Capture the cell that displays the provided text and extract its [x, y] central coordinate. 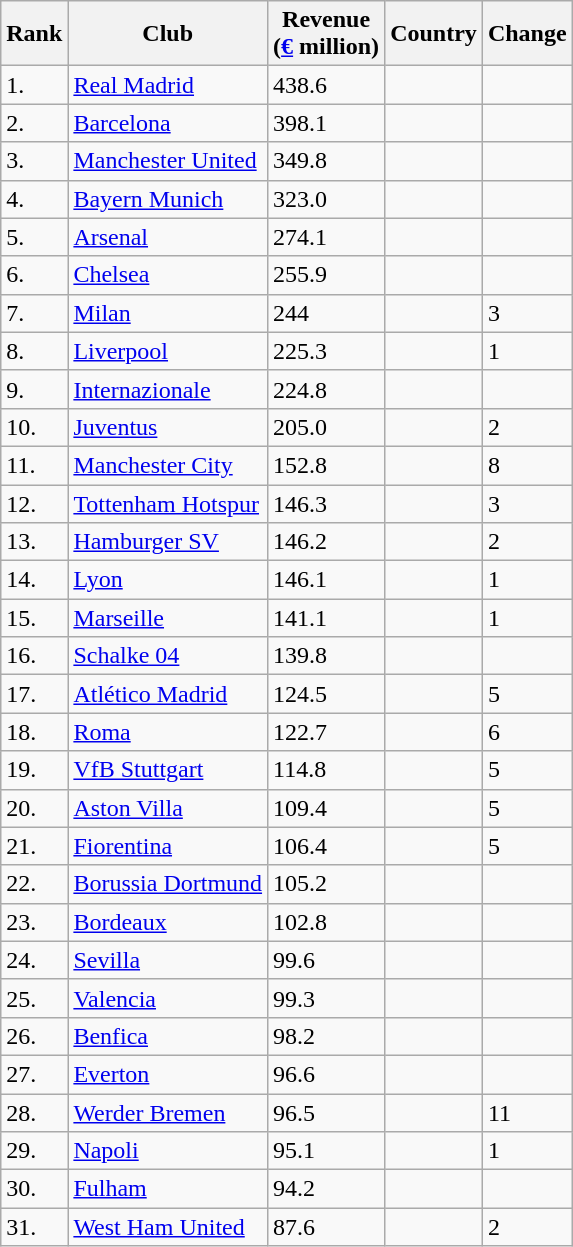
23. [34, 922]
205.0 [326, 427]
Club [168, 34]
7. [34, 313]
West Ham United [168, 1227]
146.1 [326, 580]
96.6 [326, 1074]
106.4 [326, 846]
Hamburger SV [168, 542]
Barcelona [168, 123]
4. [34, 199]
26. [34, 1036]
25. [34, 998]
Benfica [168, 1036]
18. [34, 732]
28. [34, 1113]
152.8 [326, 465]
Manchester City [168, 465]
95.1 [326, 1151]
Everton [168, 1074]
Roma [168, 732]
438.6 [326, 85]
16. [34, 656]
122.7 [326, 732]
Chelsea [168, 275]
Werder Bremen [168, 1113]
349.8 [326, 161]
Juventus [168, 427]
102.8 [326, 922]
17. [34, 694]
98.2 [326, 1036]
Aston Villa [168, 808]
15. [34, 618]
398.1 [326, 123]
11. [34, 465]
12. [34, 503]
13. [34, 542]
Arsenal [168, 237]
21. [34, 846]
Sevilla [168, 960]
22. [34, 884]
24. [34, 960]
2. [34, 123]
274.1 [326, 237]
14. [34, 580]
20. [34, 808]
87.6 [326, 1227]
3. [34, 161]
Lyon [168, 580]
105.2 [326, 884]
11 [527, 1113]
Rank [34, 34]
323.0 [326, 199]
Revenue (€ million) [326, 34]
19. [34, 770]
146.2 [326, 542]
30. [34, 1189]
Bordeaux [168, 922]
141.1 [326, 618]
VfB Stuttgart [168, 770]
Change [527, 34]
27. [34, 1074]
Tottenham Hotspur [168, 503]
6 [527, 732]
96.5 [326, 1113]
Schalke 04 [168, 656]
29. [34, 1151]
5. [34, 237]
6. [34, 275]
Fulham [168, 1189]
114.8 [326, 770]
139.8 [326, 656]
99.3 [326, 998]
Internazionale [168, 389]
Bayern Munich [168, 199]
1. [34, 85]
Country [434, 34]
31. [34, 1227]
Manchester United [168, 161]
8 [527, 465]
244 [326, 313]
94.2 [326, 1189]
Napoli [168, 1151]
Liverpool [168, 351]
255.9 [326, 275]
10. [34, 427]
Marseille [168, 618]
224.8 [326, 389]
Fiorentina [168, 846]
9. [34, 389]
8. [34, 351]
Real Madrid [168, 85]
Valencia [168, 998]
124.5 [326, 694]
99.6 [326, 960]
Atlético Madrid [168, 694]
Milan [168, 313]
Borussia Dortmund [168, 884]
146.3 [326, 503]
109.4 [326, 808]
225.3 [326, 351]
